Extract the [x, y] coordinate from the center of the cell holding the provided text.  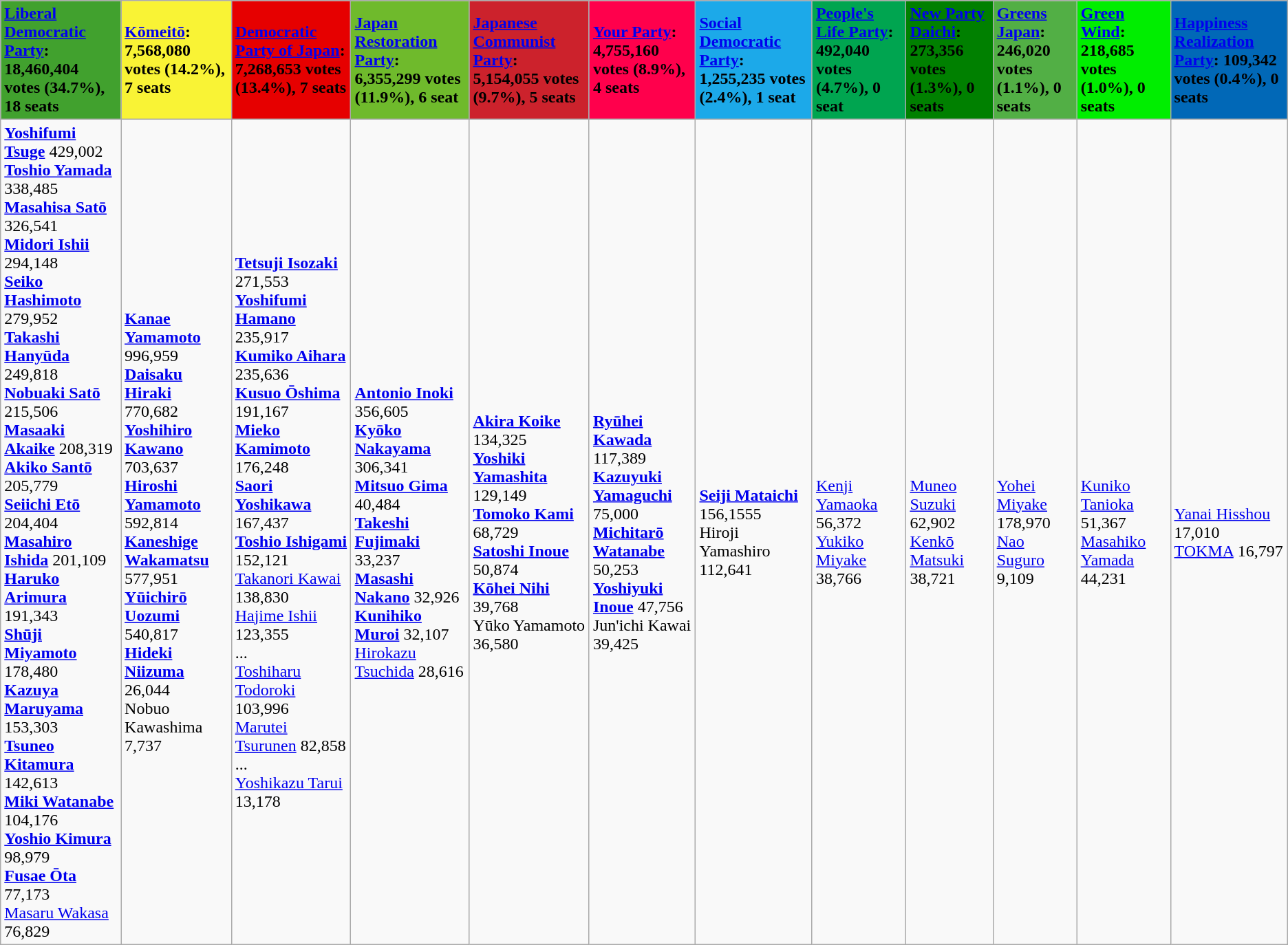
Kōmeitō: 7,568,080 votes (14.2%), 7 seats [176, 61]
Japanese Communist Party: 5,154,055 votes (9.7%), 5 seats [530, 61]
Your Party: 4,755,160 votes (8.9%), 4 seats [643, 61]
Kenji Yamaoka 56,372Yukiko Miyake 38,766 [859, 532]
Greens Japan: 246,020 votes (1.1%), 0 seats [1035, 61]
Muneo Suzuki 62,902Kenkō Matsuki 38,721 [949, 532]
Kuniko Tanioka 51,367Masahiko Yamada 44,231 [1124, 532]
Yanai Hisshou 17,010TOKMA 16,797 [1229, 532]
Japan Restoration Party: 6,355,299 votes (11.9%), 6 seat [410, 61]
Happiness Realization Party: 109,342 votes (0.4%), 0 seats [1229, 61]
Akira Koike 134,325Yoshiki Yamashita 129,149Tomoko Kami 68,729Satoshi Inoue 50,874Kōhei Nihi 39,768Yūko Yamamoto 36,580 [530, 532]
New Party Daichi: 273,356 votes (1.3%), 0 seats [949, 61]
Liberal Democratic Party: 18,460,404 votes (34.7%), 18 seats [61, 61]
Yohei Miyake 178,970Nao Suguro 9,109 [1035, 532]
People's Life Party: 492,040 votes (4.7%), 0 seat [859, 61]
Democratic Party of Japan: 7,268,653 votes (13.4%), 7 seats [291, 61]
Seiji Mataichi 156,1555Hiroji Yamashiro 112,641 [754, 532]
Green Wind: 218,685 votes (1.0%), 0 seats [1124, 61]
Ryūhei Kawada 117,389Kazuyuki Yamaguchi 75,000Michitarō Watanabe 50,253Yoshiyuki Inoue 47,756Jun'ichi Kawai 39,425 [643, 532]
Social Democratic Party: 1,255,235 votes (2.4%), 1 seat [754, 61]
